Capture the cell that displays the provided text and extract its [x, y] central coordinate. 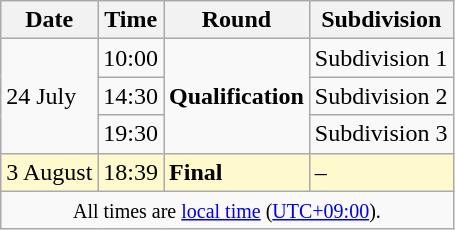
24 July [50, 96]
Date [50, 20]
Round [237, 20]
3 August [50, 172]
18:39 [131, 172]
10:00 [131, 58]
Subdivision 3 [381, 134]
Subdivision [381, 20]
19:30 [131, 134]
Final [237, 172]
All times are local time (UTC+09:00). [227, 210]
– [381, 172]
Time [131, 20]
Qualification [237, 96]
Subdivision 2 [381, 96]
Subdivision 1 [381, 58]
14:30 [131, 96]
